Output the [x, y] coordinate of the center of the cell containing the given text.  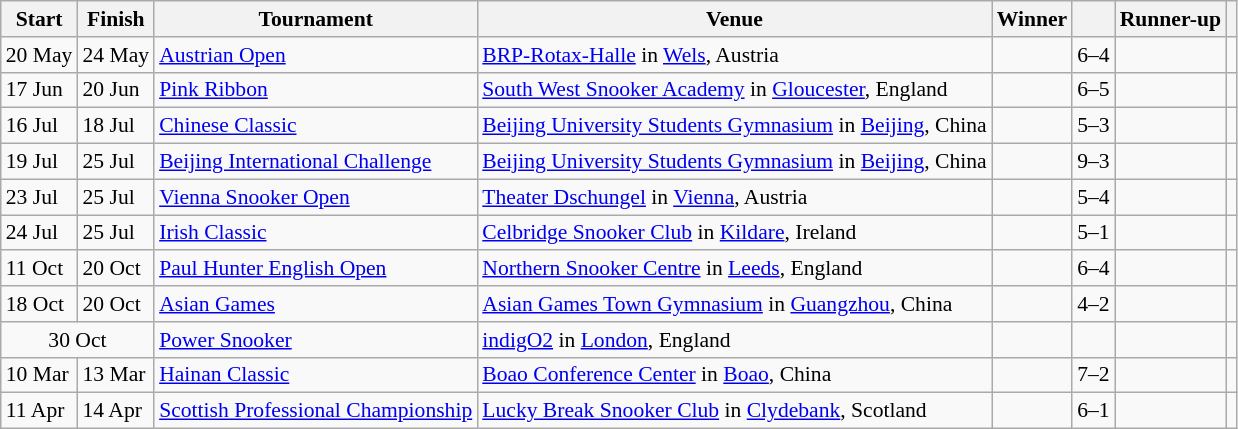
Chinese Classic [316, 126]
indigO2 in London, England [734, 340]
19 Jul [40, 162]
Tournament [316, 19]
Runner-up [1170, 19]
Winner [1032, 19]
Asian Games Town Gymnasium in Guangzhou, China [734, 304]
6–1 [1094, 411]
23 Jul [40, 197]
Boao Conference Center in Boao, China [734, 375]
Start [40, 19]
Asian Games [316, 304]
Finish [116, 19]
Irish Classic [316, 233]
Northern Snooker Centre in Leeds, England [734, 269]
9–3 [1094, 162]
Pink Ribbon [316, 90]
Vienna Snooker Open [316, 197]
20 May [40, 55]
6–5 [1094, 90]
7–2 [1094, 375]
14 Apr [116, 411]
Beijing International Challenge [316, 162]
5–3 [1094, 126]
Hainan Classic [316, 375]
11 Apr [40, 411]
Celbridge Snooker Club in Kildare, Ireland [734, 233]
24 Jul [40, 233]
10 Mar [40, 375]
5–1 [1094, 233]
Venue [734, 19]
18 Oct [40, 304]
16 Jul [40, 126]
24 May [116, 55]
South West Snooker Academy in Gloucester, England [734, 90]
Scottish Professional Championship [316, 411]
11 Oct [40, 269]
Power Snooker [316, 340]
Theater Dschungel in Vienna, Austria [734, 197]
Lucky Break Snooker Club in Clydebank, Scotland [734, 411]
30 Oct [78, 340]
20 Jun [116, 90]
17 Jun [40, 90]
Paul Hunter English Open [316, 269]
Austrian Open [316, 55]
13 Mar [116, 375]
18 Jul [116, 126]
BRP-Rotax-Halle in Wels, Austria [734, 55]
4–2 [1094, 304]
5–4 [1094, 197]
